Return [x, y] of the center of cell containing provided text 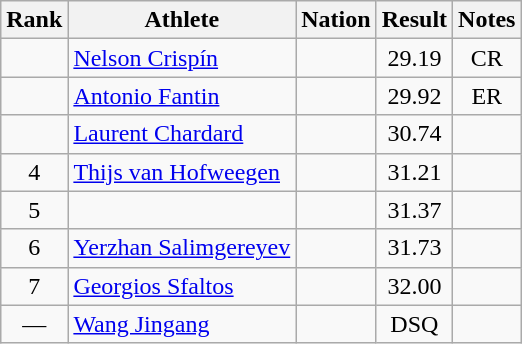
Wang Jingang [182, 324]
7 [34, 286]
32.00 [414, 286]
Antonio Fantin [182, 96]
— [34, 324]
29.92 [414, 96]
Laurent Chardard [182, 134]
31.37 [414, 210]
Rank [34, 20]
Athlete [182, 20]
Georgios Sfaltos [182, 286]
5 [34, 210]
31.73 [414, 248]
Thijs van Hofweegen [182, 172]
29.19 [414, 58]
4 [34, 172]
31.21 [414, 172]
Notes [487, 20]
Yerzhan Salimgereyev [182, 248]
Nation [336, 20]
Result [414, 20]
DSQ [414, 324]
30.74 [414, 134]
ER [487, 96]
Nelson Crispín [182, 58]
6 [34, 248]
CR [487, 58]
